Extract the (X, Y) coordinate from the center of the cell holding the provided text.  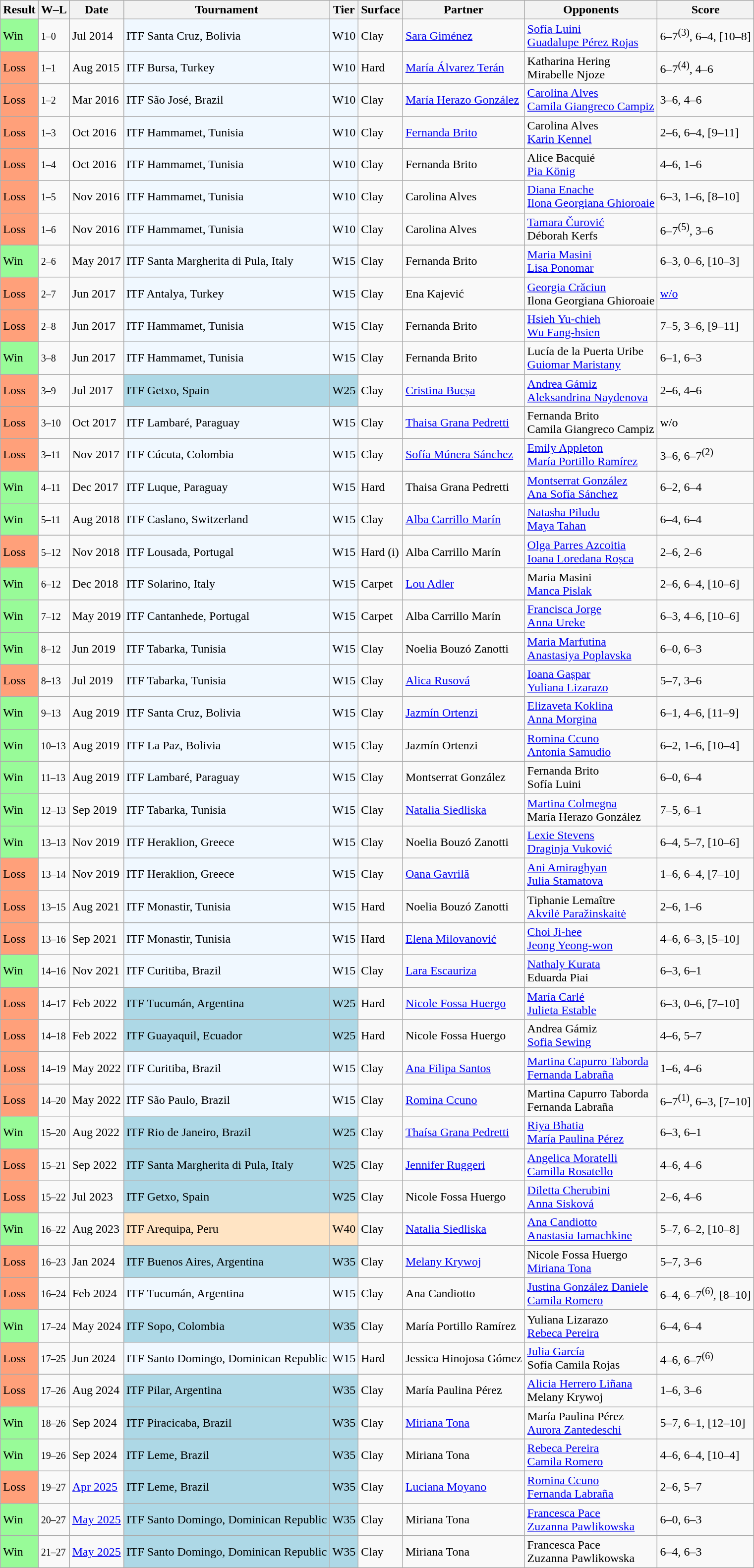
Maria Masini Manca Pislak (591, 584)
Thaísa Grana Pedretti (464, 1133)
7–5, 3–6, [9–11] (705, 325)
ITF Caslano, Switzerland (227, 520)
7–5, 6–1 (705, 809)
Montserrat González Ana Sofía Sánchez (591, 487)
1–2 (54, 100)
2–6, 5–7 (705, 1488)
Nicole Fossa Huergo Miriana Tona (591, 1262)
Nathaly Kurata Eduarda Piai (591, 971)
2–6, 1–6 (705, 906)
8–13 (54, 680)
16–22 (54, 1229)
Andrea Gámiz Sofia Sewing (591, 1035)
Choi Ji-hee Jeong Yeong-won (591, 939)
3–9 (54, 390)
Tournament (227, 10)
Lara Escauriza (464, 971)
6–3, 0–6, [7–10] (705, 1004)
2–6 (54, 261)
Katharina Hering Mirabelle Njoze (591, 67)
Justina González Daniele Camila Romero (591, 1293)
14–18 (54, 1035)
4–6, 4–6 (705, 1164)
Nov 2018 (96, 551)
Jun 2024 (96, 1358)
Jan 2024 (96, 1262)
19–27 (54, 1488)
Nov 2021 (96, 971)
Carolina Alves Camila Giangreco Campiz (591, 100)
2–6, 2–6 (705, 551)
1–0 (54, 36)
Riya Bhatia María Paulina Pérez (591, 1133)
Aug 2018 (96, 520)
Ana Candiotto (464, 1293)
María Paulina Pérez (464, 1390)
6–1, 6–3 (705, 358)
Sara Giménez (464, 36)
6–7(1), 6–3, [7–10] (705, 1100)
13–14 (54, 874)
1–3 (54, 132)
16–24 (54, 1293)
Oct 2017 (96, 422)
Jul 2014 (96, 36)
3–6, 4–6 (705, 100)
Romina Ccuno (464, 1100)
3–11 (54, 455)
Lou Adler (464, 584)
María Carlé Julieta Estable (591, 1004)
1–4 (54, 165)
4–6, 1–6 (705, 165)
6–7(3), 6–4, [10–8] (705, 36)
Jun 2019 (96, 649)
Romina Ccuno Fernanda Labraña (591, 1488)
Jul 2023 (96, 1197)
Martina Colmegna María Herazo González (591, 809)
2–6, 6–4, [9–11] (705, 132)
Score (705, 10)
ITF São Paulo, Brazil (227, 1100)
5–7, 6–1, [12–10] (705, 1422)
Ana Filipa Santos (464, 1068)
Romina Ccuno Antonia Samudio (591, 745)
3–8 (54, 358)
Luciana Moyano (464, 1488)
Olga Parres Azcoitia Ioana Loredana Roșca (591, 551)
10–13 (54, 745)
May 2024 (96, 1326)
May 2017 (96, 261)
Dec 2017 (96, 487)
Tamara Čurović Déborah Kerfs (591, 229)
4–6, 5–7 (705, 1035)
Ana Candiotto Anastasia Iamachkine (591, 1229)
16–23 (54, 1262)
Opponents (591, 10)
Dec 2018 (96, 584)
María Paulina Pérez Aurora Zantedeschi (591, 1422)
ITF Sopo, Colombia (227, 1326)
5–7, 6–2, [10–8] (705, 1229)
Sep 2022 (96, 1164)
14–19 (54, 1068)
6–7(5), 3–6 (705, 229)
6–1, 4–6, [11–9] (705, 713)
Result (19, 10)
Diletta Cherubini Anna Sisková (591, 1197)
ITF La Paz, Bolivia (227, 745)
ITF Antalya, Turkey (227, 294)
Rebeca Pereira Camila Romero (591, 1455)
Ani Amiraghyan Julia Stamatova (591, 874)
Nov 2017 (96, 455)
Feb 2024 (96, 1293)
Sofía Luini Guadalupe Pérez Rojas (591, 36)
7–12 (54, 616)
Melany Krywoj (464, 1262)
ITF Lousada, Portugal (227, 551)
Elena Milovanović (464, 939)
4–6, 6–3, [5–10] (705, 939)
1–5 (54, 196)
15–22 (54, 1197)
Oana Gavrilă (464, 874)
Julia García Sofía Camila Rojas (591, 1358)
ITF Bursa, Turkey (227, 67)
ITF Cantanhede, Portugal (227, 616)
12–13 (54, 809)
Mar 2016 (96, 100)
Carolina Alves Karin Kennel (591, 132)
ITF Solarino, Italy (227, 584)
1–6, 4–6 (705, 1068)
Emily Appleton María Portillo Ramírez (591, 455)
6–12 (54, 584)
14–17 (54, 1004)
2–7 (54, 294)
13–16 (54, 939)
17–25 (54, 1358)
Sep 2021 (96, 939)
ITF Luque, Paraguay (227, 487)
15–20 (54, 1133)
Aug 2022 (96, 1133)
Aug 2024 (96, 1390)
6–3, 0–6, [10–3] (705, 261)
4–11 (54, 487)
6–2, 1–6, [10–4] (705, 745)
8–12 (54, 649)
ITF Arequipa, Peru (227, 1229)
Alica Rusová (464, 680)
María Herazo González (464, 100)
Sofía Múnera Sánchez (464, 455)
Angelica Moratelli Camilla Rosatello (591, 1164)
5–12 (54, 551)
Francisca Jorge Anna Ureke (591, 616)
1–6, 6–4, [7–10] (705, 874)
Tier (344, 10)
18–26 (54, 1422)
6–3, 1–6, [8–10] (705, 196)
ITF Guayaquil, Ecuador (227, 1035)
6–0, 6–4 (705, 778)
W–L (54, 10)
Lucía de la Puerta Uribe Guiomar Maristany (591, 358)
Aug 2021 (96, 906)
Maria Masini Lisa Ponomar (591, 261)
Jul 2019 (96, 680)
Ioana Gașpar Yuliana Lizarazo (591, 680)
17–26 (54, 1390)
Fernanda Brito Camila Giangreco Campiz (591, 422)
3–6, 6–7(2) (705, 455)
6–2, 6–4 (705, 487)
17–24 (54, 1326)
ITF São José, Brazil (227, 100)
María Álvarez Terán (464, 67)
13–13 (54, 842)
ITF Cúcuta, Colombia (227, 455)
Elizaveta Koklina Anna Morgina (591, 713)
Fernanda Brito Sofía Luini (591, 778)
4–6, 6–4, [10–4] (705, 1455)
W40 (344, 1229)
14–16 (54, 971)
ITF Pilar, Argentina (227, 1390)
9–13 (54, 713)
Hard (i) (381, 551)
Date (96, 10)
Alicia Herrero Liñana Melany Krywoj (591, 1390)
Sep 2019 (96, 809)
14–20 (54, 1100)
Georgia Crăciun Ilona Georgiana Ghioroaie (591, 294)
Tiphanie Lemaître Akvilė Paražinskaitė (591, 906)
5–11 (54, 520)
21–27 (54, 1552)
2–6, 6–4, [10–6] (705, 584)
6–7(4), 4–6 (705, 67)
6–4, 6–7(6), [8–10] (705, 1293)
ITF Rio de Janeiro, Brazil (227, 1133)
Lexie Stevens Draginja Vuković (591, 842)
Yuliana Lizarazo Rebeca Pereira (591, 1326)
19–26 (54, 1455)
Apr 2025 (96, 1488)
Montserrat González (464, 778)
Cristina Bucșa (464, 390)
6–3, 4–6, [10–6] (705, 616)
Hsieh Yu-chieh Wu Fang-hsien (591, 325)
6–4, 6–3 (705, 1552)
11–13 (54, 778)
Aug 2023 (96, 1229)
Maria Marfutina Anastasiya Poplavska (591, 649)
Diana Enache Ilona Georgiana Ghioroaie (591, 196)
Aug 2015 (96, 67)
Natasha Piludu Maya Tahan (591, 520)
ITF Piracicaba, Brazil (227, 1422)
2–8 (54, 325)
20–27 (54, 1519)
1–6 (54, 229)
Jennifer Ruggeri (464, 1164)
May 2019 (96, 616)
Alice Bacquié Pia König (591, 165)
15–21 (54, 1164)
Andrea Gámiz Aleksandrina Naydenova (591, 390)
3–10 (54, 422)
María Portillo Ramírez (464, 1326)
6–4, 5–7, [10–6] (705, 842)
Surface (381, 10)
13–15 (54, 906)
1–1 (54, 67)
Jessica Hinojosa Gómez (464, 1358)
Ena Kajević (464, 294)
4–6, 6–7(6) (705, 1358)
ITF Buenos Aires, Argentina (227, 1262)
1–6, 3–6 (705, 1390)
Partner (464, 10)
Jul 2017 (96, 390)
